Identify which cell holds the provided text, then report its (x, y) central coordinate. 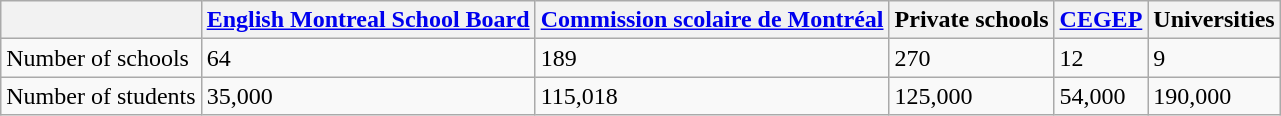
190,000 (1214, 96)
9 (1214, 58)
English Montreal School Board (368, 20)
Private schools (972, 20)
270 (972, 58)
CEGEP (1101, 20)
Number of students (101, 96)
Number of schools (101, 58)
64 (368, 58)
35,000 (368, 96)
Commission scolaire de Montréal (712, 20)
125,000 (972, 96)
189 (712, 58)
Universities (1214, 20)
12 (1101, 58)
54,000 (1101, 96)
115,018 (712, 96)
